For the text-containing cell, return its midpoint in (X, Y) coordinate format. 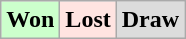
Draw (150, 20)
Lost (88, 20)
Won (30, 20)
